Detect which cell encompasses the target text, then output its (x, y) center coordinate. 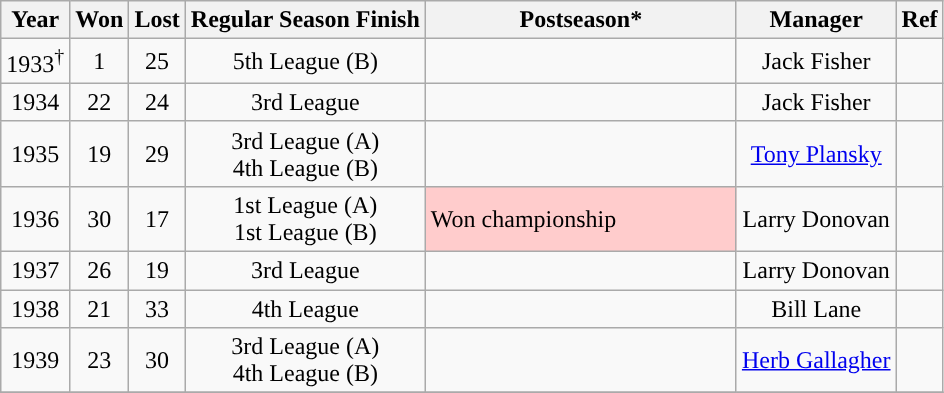
33 (157, 309)
26 (100, 271)
24 (157, 102)
Regular Season Finish (305, 20)
1938 (36, 309)
Herb Gallagher (816, 360)
1937 (36, 271)
Tony Plansky (816, 154)
Ref (920, 20)
1936 (36, 218)
1st League (A)1st League (B) (305, 218)
Won (100, 20)
1935 (36, 154)
1934 (36, 102)
Lost (157, 20)
Won championship (580, 218)
22 (100, 102)
1933† (36, 62)
29 (157, 154)
Postseason* (580, 20)
Bill Lane (816, 309)
23 (100, 360)
21 (100, 309)
1 (100, 62)
4th League (305, 309)
Year (36, 20)
1939 (36, 360)
25 (157, 62)
17 (157, 218)
5th League (B) (305, 62)
Manager (816, 20)
